Scan for the cell matching the given text and deliver its [x, y] coordinate at center. 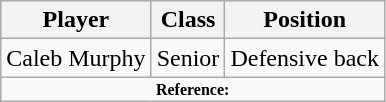
Reference: [193, 89]
Caleb Murphy [76, 58]
Player [76, 20]
Class [188, 20]
Position [305, 20]
Defensive back [305, 58]
Senior [188, 58]
